Extract the [X, Y] coordinate from the center of the cell holding the provided text.  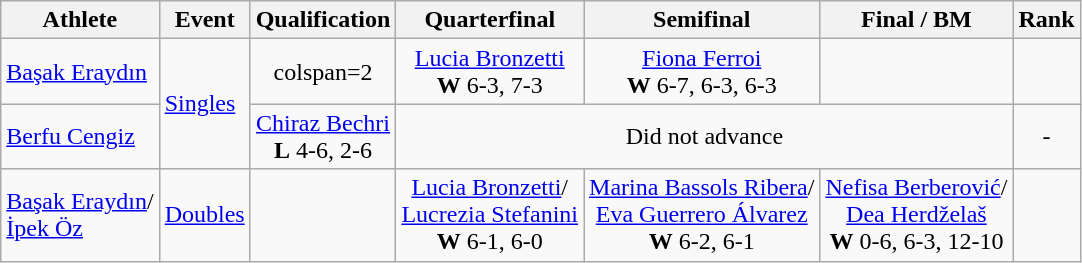
Event [204, 20]
Singles [204, 104]
Berfu Cengiz [80, 136]
Lucia BronzettiW 6-3, 7-3 [490, 72]
Athlete [80, 20]
Did not advance [704, 136]
Marina Bassols Ribera/Eva Guerrero ÁlvarezW 6-2, 6-1 [702, 215]
- [1046, 136]
Qualification [323, 20]
colspan=2 [323, 72]
Chiraz BechriL 4-6, 2-6 [323, 136]
Başak Eraydın [80, 72]
Fiona FerroiW 6-7, 6-3, 6-3 [702, 72]
Nefisa Berberović/Dea HerdželašW 0-6, 6-3, 12-10 [916, 215]
Lucia Bronzetti/Lucrezia StefaniniW 6-1, 6-0 [490, 215]
Doubles [204, 215]
Rank [1046, 20]
Başak Eraydın/İpek Öz [80, 215]
Quarterfinal [490, 20]
Final / BM [916, 20]
Semifinal [702, 20]
